Provide the (X, Y) coordinate of the cell's center where the given text is located.  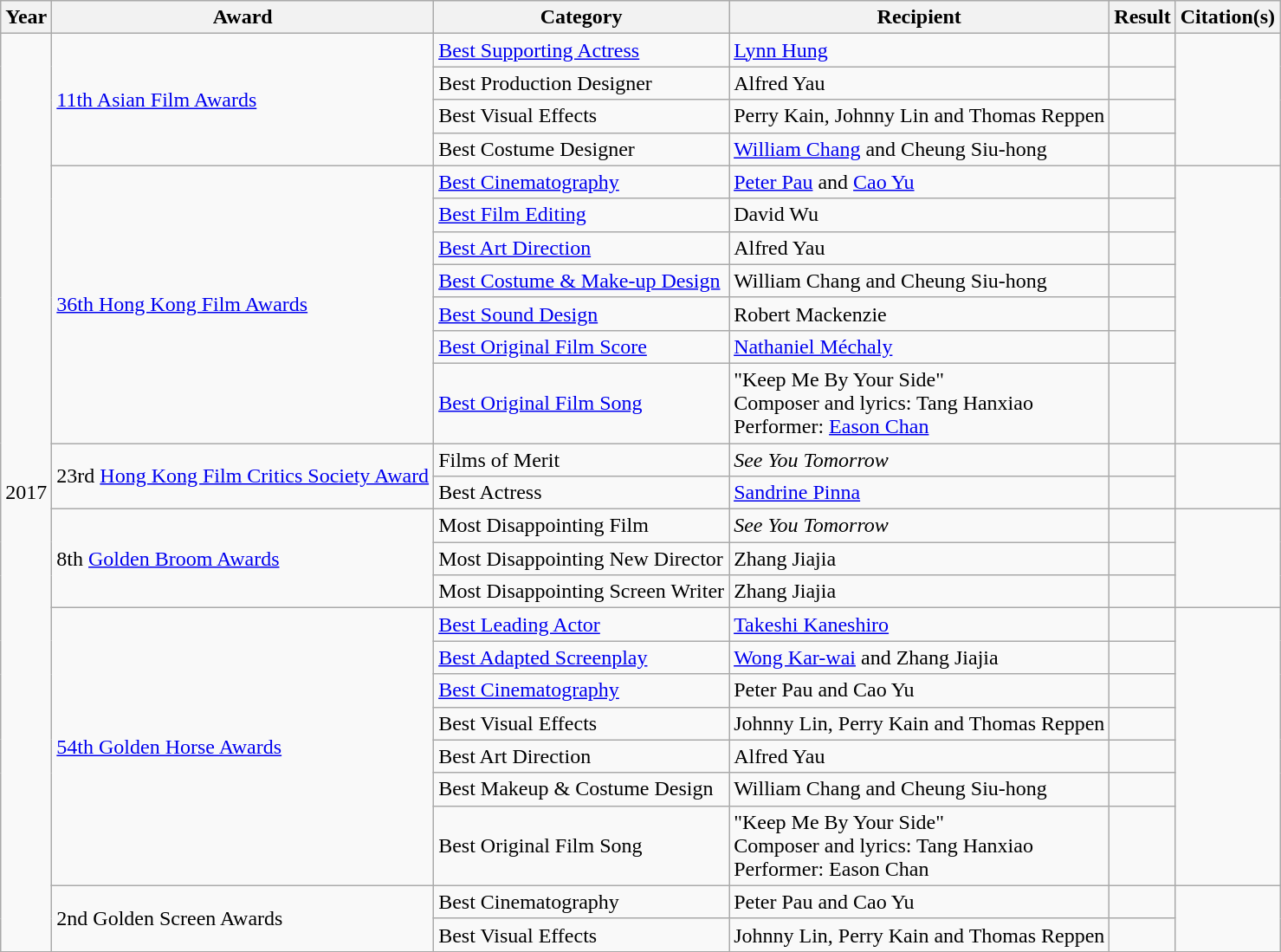
Best Adapted Screenplay (582, 657)
Award (243, 17)
11th Asian Film Awards (243, 100)
Most Disappointing New Director (582, 559)
Best Supporting Actress (582, 50)
36th Hong Kong Film Awards (243, 304)
Films of Merit (582, 460)
2017 (26, 493)
Lynn Hung (920, 50)
Best Production Designer (582, 83)
Most Disappointing Screen Writer (582, 592)
8th Golden Broom Awards (243, 559)
Best Costume & Make-up Design (582, 281)
Wong Kar-wai and Zhang Jiajia (920, 657)
Best Film Editing (582, 215)
54th Golden Horse Awards (243, 747)
Most Disappointing Film (582, 526)
Recipient (920, 17)
Robert Mackenzie (920, 314)
2nd Golden Screen Awards (243, 918)
Category (582, 17)
Year (26, 17)
Best Leading Actor (582, 625)
Best Makeup & Costume Design (582, 789)
Sandrine Pinna (920, 493)
Best Costume Designer (582, 149)
Best Sound Design (582, 314)
Nathaniel Méchaly (920, 346)
Result (1142, 17)
Citation(s) (1227, 17)
Best Original Film Score (582, 346)
David Wu (920, 215)
23rd Hong Kong Film Critics Society Award (243, 476)
Best Actress (582, 493)
Takeshi Kaneshiro (920, 625)
Perry Kain, Johnny Lin and Thomas Reppen (920, 116)
